Pinpoint the cell where the given text exists, returning its [x, y] midpoint coordinate. 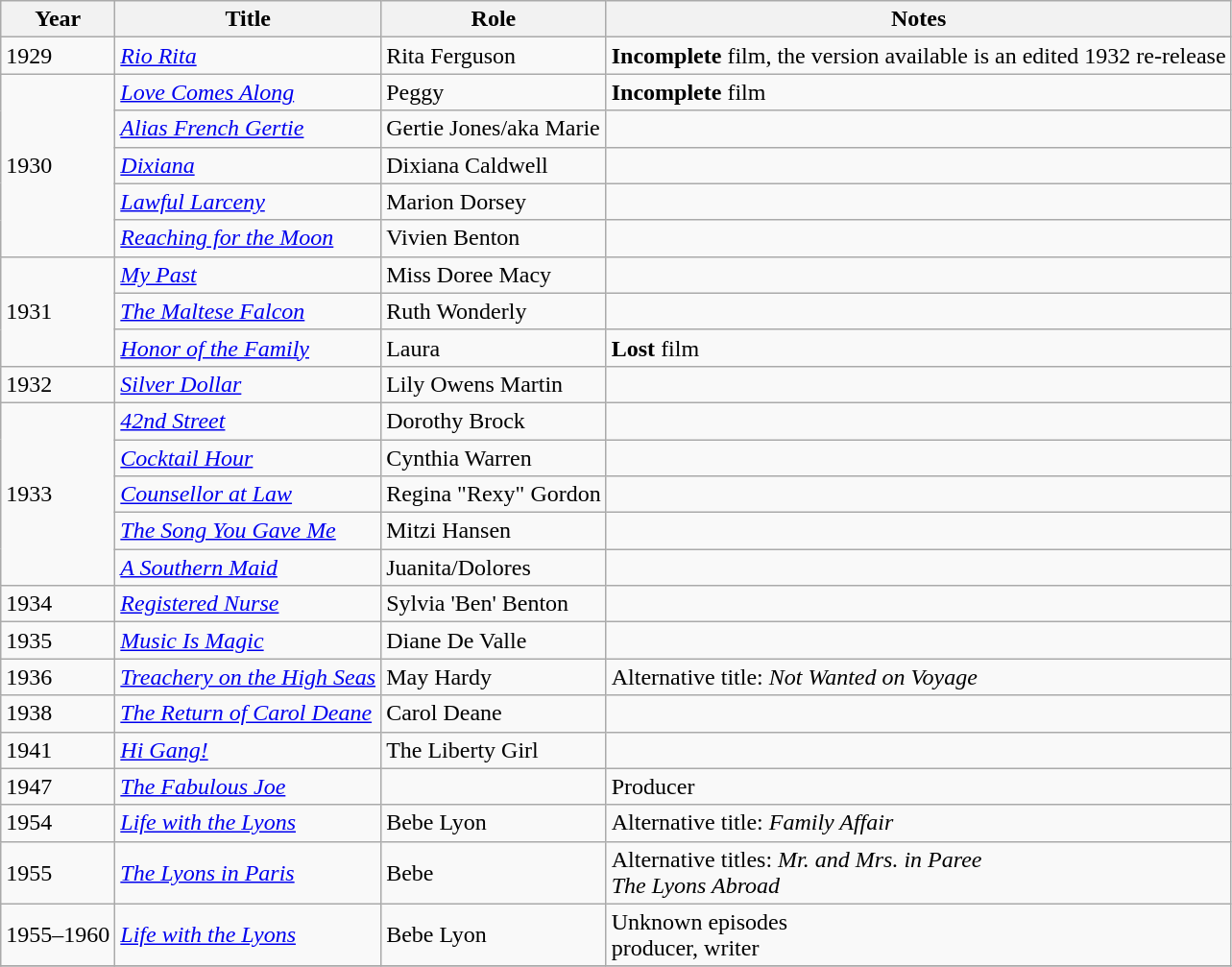
Regina "Rexy" Gordon [494, 495]
Notes [918, 19]
Rio Rita [248, 56]
Diane De Valle [494, 641]
Lawful Larceny [248, 202]
Silver Dollar [248, 384]
Role [494, 19]
Alias French Gertie [248, 129]
Sylvia 'Ben' Benton [494, 604]
The Fabulous Joe [248, 786]
Incomplete film, the version available is an edited 1932 re-release [918, 56]
Music Is Magic [248, 641]
Producer [918, 786]
Mitzi Hansen [494, 531]
The Maltese Falcon [248, 311]
1955–1960 [58, 935]
Bebe [494, 872]
1955 [58, 872]
Year [58, 19]
Ruth Wonderly [494, 311]
The Lyons in Paris [248, 872]
The Song You Gave Me [248, 531]
1929 [58, 56]
Cynthia Warren [494, 458]
Dixiana Caldwell [494, 165]
1954 [58, 823]
1934 [58, 604]
Alternative title: Family Affair [918, 823]
Dixiana [248, 165]
42nd Street [248, 421]
Love Comes Along [248, 92]
1932 [58, 384]
Vivien Benton [494, 238]
Registered Nurse [248, 604]
The Liberty Girl [494, 750]
Carol Deane [494, 713]
Peggy [494, 92]
1935 [58, 641]
Unknown episodesproducer, writer [918, 935]
Gertie Jones/aka Marie [494, 129]
1947 [58, 786]
Reaching for the Moon [248, 238]
1933 [58, 494]
Treachery on the High Seas [248, 677]
Lost film [918, 348]
Cocktail Hour [248, 458]
My Past [248, 275]
1938 [58, 713]
Title [248, 19]
1931 [58, 311]
Laura [494, 348]
May Hardy [494, 677]
Juanita/Dolores [494, 568]
1930 [58, 165]
The Return of Carol Deane [248, 713]
Miss Doree Macy [494, 275]
Lily Owens Martin [494, 384]
Dorothy Brock [494, 421]
Alternative titles: Mr. and Mrs. in PareeThe Lyons Abroad [918, 872]
Incomplete film [918, 92]
Marion Dorsey [494, 202]
Alternative title: Not Wanted on Voyage [918, 677]
Rita Ferguson [494, 56]
Counsellor at Law [248, 495]
A Southern Maid [248, 568]
Hi Gang! [248, 750]
1941 [58, 750]
Honor of the Family [248, 348]
1936 [58, 677]
